Identify which cell holds the provided text, then report its [X, Y] central coordinate. 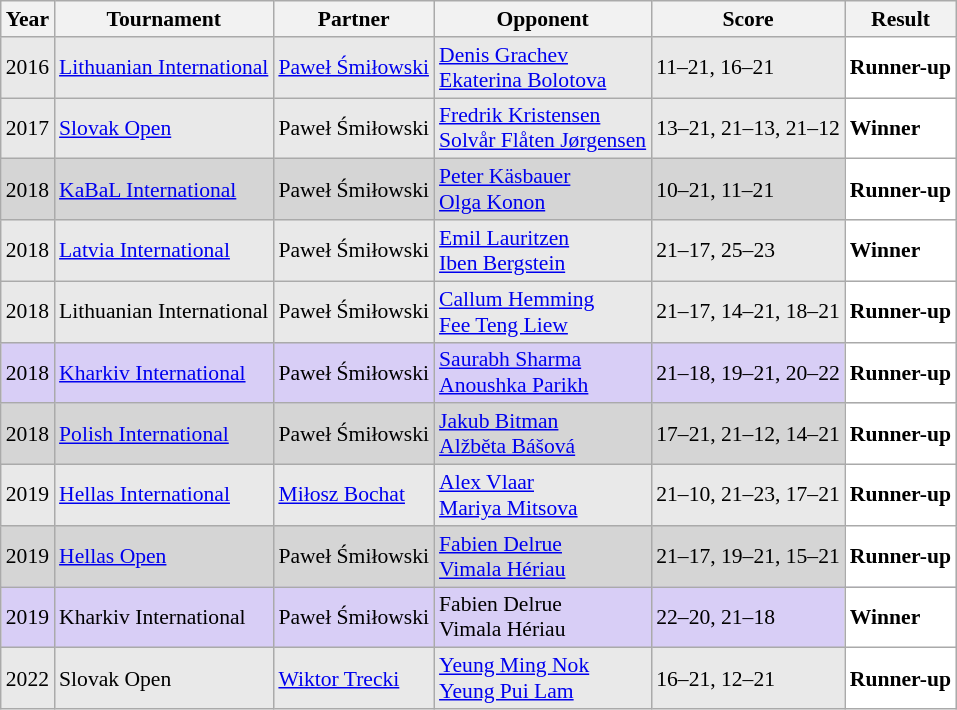
Hellas Open [164, 556]
Peter Käsbauer Olga Konon [542, 190]
KaBaL International [164, 190]
2017 [28, 128]
Score [748, 19]
16–21, 12–21 [748, 678]
21–17, 19–21, 15–21 [748, 556]
Yeung Ming Nok Yeung Pui Lam [542, 678]
Tournament [164, 19]
Saurabh Sharma Anoushka Parikh [542, 372]
Result [900, 19]
21–17, 14–21, 18–21 [748, 312]
21–10, 21–23, 17–21 [748, 496]
Polish International [164, 434]
21–17, 25–23 [748, 250]
Jakub Bitman Alžběta Bášová [542, 434]
Emil Lauritzen Iben Bergstein [542, 250]
Alex Vlaar Mariya Mitsova [542, 496]
Year [28, 19]
Opponent [542, 19]
Fredrik Kristensen Solvår Flåten Jørgensen [542, 128]
Partner [354, 19]
Wiktor Trecki [354, 678]
2016 [28, 68]
10–21, 11–21 [748, 190]
22–20, 21–18 [748, 618]
Denis Grachev Ekaterina Bolotova [542, 68]
Callum Hemming Fee Teng Liew [542, 312]
11–21, 16–21 [748, 68]
Hellas International [164, 496]
21–18, 19–21, 20–22 [748, 372]
2022 [28, 678]
Miłosz Bochat [354, 496]
13–21, 21–13, 21–12 [748, 128]
17–21, 21–12, 14–21 [748, 434]
Latvia International [164, 250]
